Return [X, Y] of the center of cell containing provided text 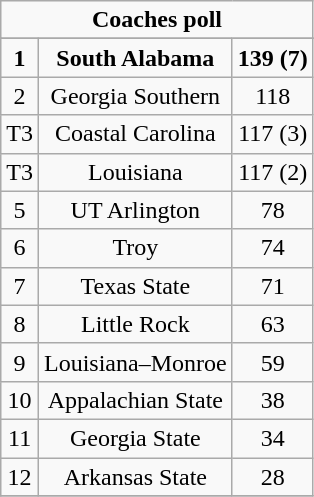
117 (2) [272, 172]
South Alabama [135, 58]
74 [272, 248]
Arkansas State [135, 477]
7 [20, 286]
1 [20, 58]
2 [20, 96]
6 [20, 248]
Georgia State [135, 438]
12 [20, 477]
Louisiana [135, 172]
Louisiana–Monroe [135, 362]
139 (7) [272, 58]
9 [20, 362]
59 [272, 362]
Coastal Carolina [135, 134]
8 [20, 324]
117 (3) [272, 134]
Texas State [135, 286]
UT Arlington [135, 210]
Georgia Southern [135, 96]
5 [20, 210]
Little Rock [135, 324]
28 [272, 477]
71 [272, 286]
34 [272, 438]
63 [272, 324]
Troy [135, 248]
10 [20, 400]
11 [20, 438]
Appalachian State [135, 400]
38 [272, 400]
Coaches poll [157, 20]
78 [272, 210]
118 [272, 96]
